Provide the (x, y) coordinate of the cell's center where the given text is located.  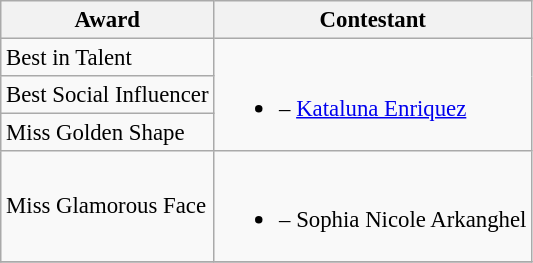
– Kataluna Enriquez (373, 96)
– Sophia Nicole Arkanghel (373, 206)
Best Social Influencer (108, 95)
Contestant (373, 20)
Miss Glamorous Face (108, 206)
Best in Talent (108, 58)
Award (108, 20)
Miss Golden Shape (108, 133)
